For the text-containing cell, return its midpoint in (x, y) coordinate format. 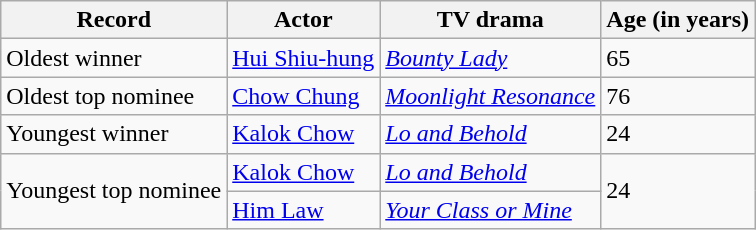
TV drama (490, 20)
Record (114, 20)
Youngest top nominee (114, 191)
Hui Shiu-hung (304, 58)
Moonlight Resonance (490, 96)
65 (678, 58)
Oldest winner (114, 58)
Actor (304, 20)
Youngest winner (114, 134)
Your Class or Mine (490, 210)
Bounty Lady (490, 58)
Oldest top nominee (114, 96)
Him Law (304, 210)
Chow Chung (304, 96)
Age (in years) (678, 20)
76 (678, 96)
